Provide the [x, y] coordinate of the cell's center where the given text is located.  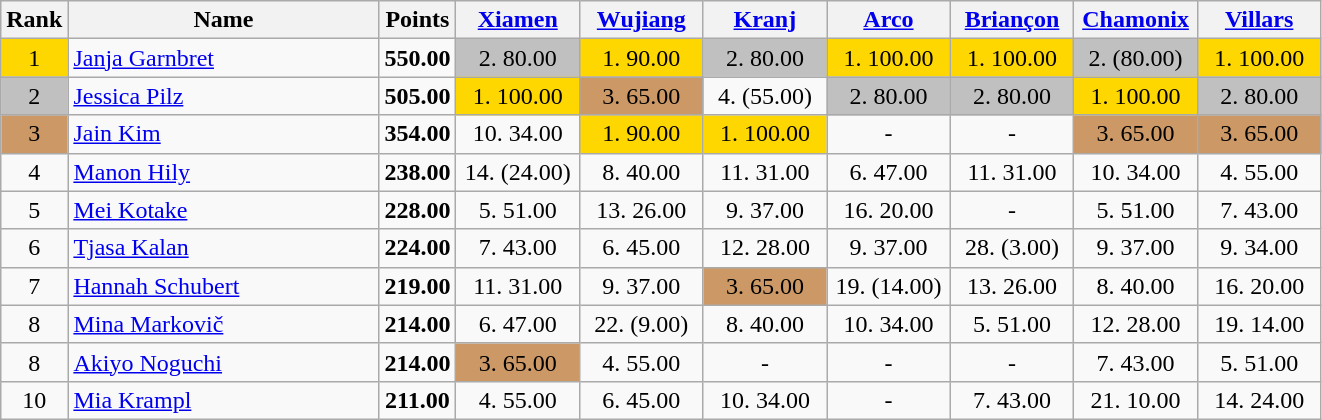
Chamonix [1136, 20]
4. (55.00) [765, 96]
224.00 [418, 248]
505.00 [418, 96]
211.00 [418, 400]
14. 24.00 [1259, 400]
Mina Markovič [224, 324]
7 [34, 286]
354.00 [418, 134]
Name [224, 20]
Jain Kim [224, 134]
Akiyo Noguchi [224, 362]
5 [34, 210]
228.00 [418, 210]
2. (80.00) [1136, 58]
550.00 [418, 58]
Villars [1259, 20]
Hannah Schubert [224, 286]
Mei Kotake [224, 210]
10 [34, 400]
Kranj [765, 20]
Manon Hily [224, 172]
28. (3.00) [1012, 248]
Wujiang [642, 20]
1 [34, 58]
Rank [34, 20]
Janja Garnbret [224, 58]
6 [34, 248]
Points [418, 20]
Xiamen [518, 20]
Briançon [1012, 20]
19. (14.00) [889, 286]
21. 10.00 [1136, 400]
219.00 [418, 286]
9. 34.00 [1259, 248]
238.00 [418, 172]
19. 14.00 [1259, 324]
Mia Krampl [224, 400]
Tjasa Kalan [224, 248]
22. (9.00) [642, 324]
4 [34, 172]
Arco [889, 20]
Jessica Pilz [224, 96]
14. (24.00) [518, 172]
3 [34, 134]
2 [34, 96]
